Return the [X, Y] coordinate for the center point of the cell that contains the specified text.  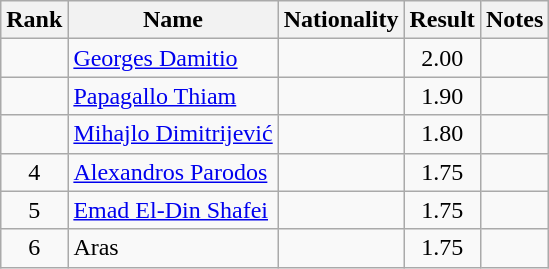
Alexandros Parodos [173, 172]
Notes [514, 20]
5 [34, 210]
Emad El-Din Shafei [173, 210]
1.80 [442, 134]
Aras [173, 248]
6 [34, 248]
Rank [34, 20]
Georges Damitio [173, 58]
Papagallo Thiam [173, 96]
Mihajlo Dimitrijević [173, 134]
Name [173, 20]
2.00 [442, 58]
1.90 [442, 96]
4 [34, 172]
Nationality [341, 20]
Result [442, 20]
